Locate the cell with the specified text and output its [X, Y] center coordinate. 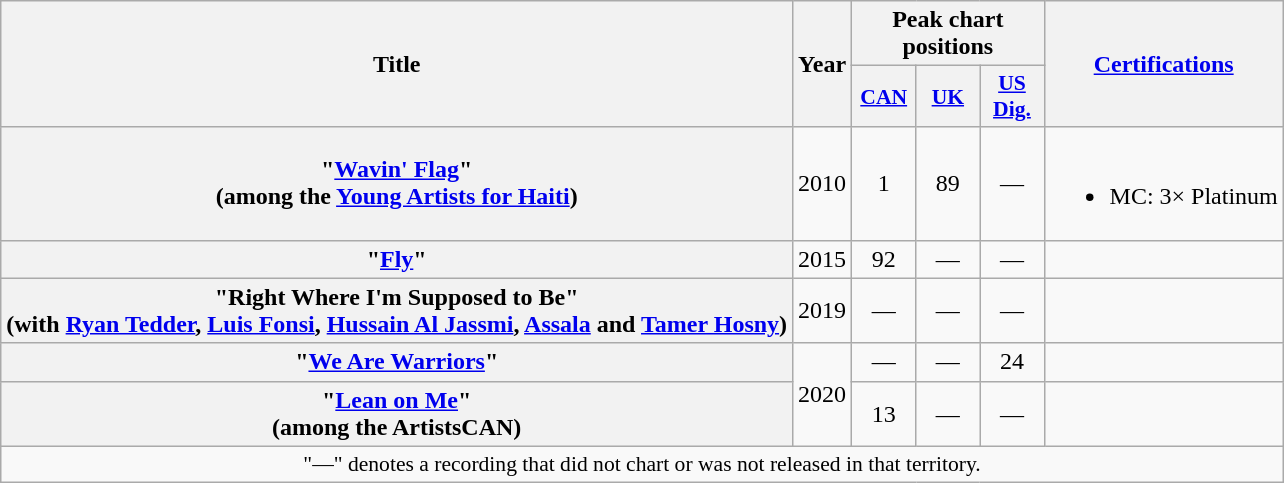
Year [822, 64]
"Wavin' Flag"(among the Young Artists for Haiti) [397, 184]
Title [397, 64]
USDig. [1012, 96]
13 [884, 414]
1 [884, 184]
"Right Where I'm Supposed to Be"(with Ryan Tedder, Luis Fonsi, Hussain Al Jassmi, Assala and Tamer Hosny) [397, 310]
"—" denotes a recording that did not chart or was not released in that territory. [642, 464]
2010 [822, 184]
2019 [822, 310]
UK [948, 96]
Certifications [1164, 64]
89 [948, 184]
"Fly" [397, 259]
2020 [822, 394]
"Lean on Me"(among the ArtistsCAN) [397, 414]
2015 [822, 259]
MC: 3× Platinum [1164, 184]
Peak chart positions [948, 34]
"We Are Warriors" [397, 362]
24 [1012, 362]
92 [884, 259]
CAN [884, 96]
